Output the (X, Y) coordinate of the center of the cell containing the given text.  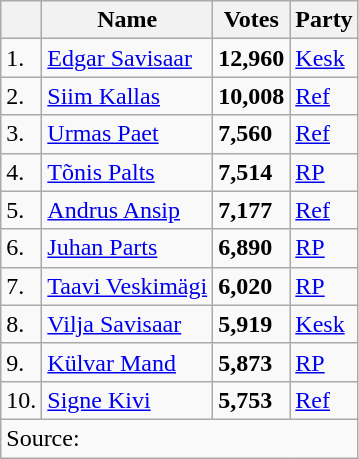
9. (22, 362)
Juhan Parts (128, 248)
Urmas Paet (128, 134)
6,020 (252, 286)
7,177 (252, 210)
5,753 (252, 400)
2. (22, 96)
3. (22, 134)
5,919 (252, 324)
Signe Kivi (128, 400)
Source: (180, 438)
Taavi Veskimägi (128, 286)
4. (22, 172)
7,560 (252, 134)
Külvar Mand (128, 362)
1. (22, 58)
Tõnis Palts (128, 172)
10. (22, 400)
Votes (252, 20)
Siim Kallas (128, 96)
12,960 (252, 58)
5. (22, 210)
Andrus Ansip (128, 210)
7. (22, 286)
Party (324, 20)
5,873 (252, 362)
Vilja Savisaar (128, 324)
7,514 (252, 172)
Edgar Savisaar (128, 58)
8. (22, 324)
6,890 (252, 248)
Name (128, 20)
6. (22, 248)
10,008 (252, 96)
